For the text-containing cell, return its midpoint in (X, Y) coordinate format. 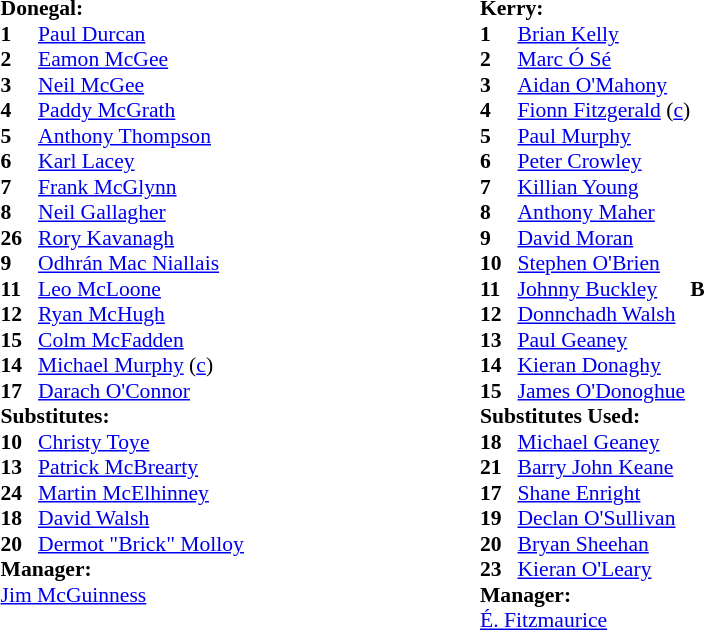
Anthony Maher (604, 213)
Paul Geaney (604, 340)
David Walsh (141, 519)
Michael Murphy (c) (141, 365)
Christy Toye (141, 442)
Odhrán Mac Niallais (141, 263)
24 (20, 493)
Kieran O'Leary (604, 569)
Neil Gallagher (141, 213)
Barry John Keane (604, 467)
Patrick McBrearty (141, 467)
Peter Crowley (604, 161)
Rory Kavanagh (141, 238)
Stephen O'Brien (604, 263)
Paddy McGrath (141, 111)
23 (499, 569)
Shane Enright (604, 493)
Bryan Sheehan (604, 544)
26 (20, 238)
Anthony Thompson (141, 136)
Fionn Fitzgerald (c) (604, 111)
Eamon McGee (141, 59)
Darach O'Connor (141, 391)
James O'Donoghue (604, 391)
Leo McLoone (141, 289)
Ryan McHugh (141, 315)
Donnchadh Walsh (604, 315)
Declan O'Sullivan (604, 519)
Substitutes Used: (585, 417)
Michael Geaney (604, 442)
Killian Young (604, 187)
Johnny Buckley (604, 289)
Dermot "Brick" Molloy (141, 544)
21 (499, 467)
Paul Murphy (604, 136)
Karl Lacey (141, 161)
Brian Kelly (604, 34)
Colm McFadden (141, 340)
19 (499, 519)
Marc Ó Sé (604, 59)
Martin McElhinney (141, 493)
David Moran (604, 238)
Kieran Donaghy (604, 365)
B (697, 289)
Paul Durcan (141, 34)
Substitutes: (122, 417)
Frank McGlynn (141, 187)
Neil McGee (141, 85)
Aidan O'Mahony (604, 85)
Jim McGuinness (122, 595)
